Provide the [X, Y] coordinate of the cell's center where the given text is located.  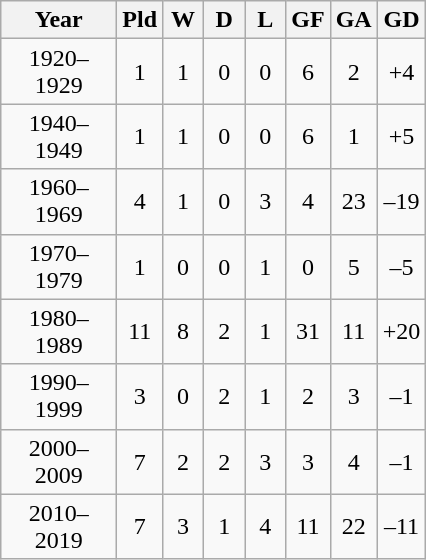
–5 [402, 266]
+20 [402, 332]
8 [184, 332]
–11 [402, 526]
–19 [402, 202]
1990–1999 [59, 396]
1920–1929 [59, 72]
L [266, 20]
W [184, 20]
2010–2019 [59, 526]
22 [354, 526]
D [224, 20]
GA [354, 20]
1960–1969 [59, 202]
GD [402, 20]
Pld [140, 20]
31 [308, 332]
1940–1949 [59, 136]
+5 [402, 136]
2000–2009 [59, 462]
Year [59, 20]
GF [308, 20]
5 [354, 266]
1980–1989 [59, 332]
23 [354, 202]
1970–1979 [59, 266]
+4 [402, 72]
